Output the [x, y] coordinate of the center of the cell containing the given text.  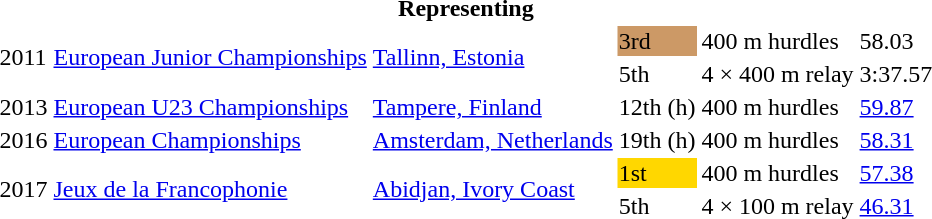
5th [657, 74]
Amsterdam, Netherlands [492, 140]
Tampere, Finland [492, 107]
European Junior Championships [210, 58]
European U23 Championships [210, 107]
19th (h) [657, 140]
Tallinn, Estonia [492, 58]
1st [657, 173]
4 × 400 m relay [778, 74]
3rd [657, 41]
12th (h) [657, 107]
European Championships [210, 140]
